Return the (x, y) coordinate for the center point of the cell that contains the specified text.  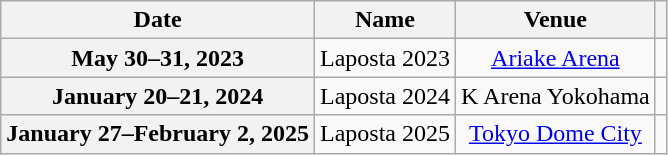
January 20–21, 2024 (158, 96)
May 30–31, 2023 (158, 58)
Laposta 2023 (384, 58)
Laposta 2025 (384, 134)
Laposta 2024 (384, 96)
K Arena Yokohama (556, 96)
Venue (556, 20)
Tokyo Dome City (556, 134)
Date (158, 20)
Ariake Arena (556, 58)
Name (384, 20)
January 27–February 2, 2025 (158, 134)
